Identify which cell holds the provided text, then report its [X, Y] central coordinate. 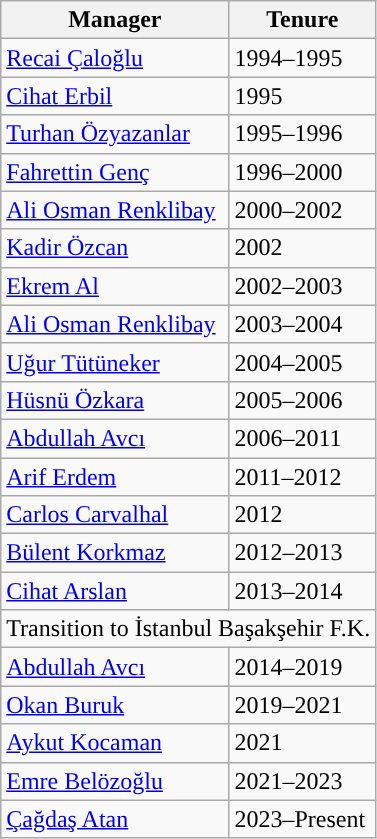
Turhan Özyazanlar [115, 134]
2006–2011 [302, 438]
1994–1995 [302, 58]
Transition to İstanbul Başakşehir F.K. [188, 629]
2013–2014 [302, 591]
Emre Belözoğlu [115, 781]
Bülent Korkmaz [115, 553]
Ekrem Al [115, 286]
2021 [302, 743]
2019–2021 [302, 705]
Cihat Arslan [115, 591]
2003–2004 [302, 324]
Tenure [302, 20]
2011–2012 [302, 477]
Hüsnü Özkara [115, 400]
2021–2023 [302, 781]
Uğur Tütüneker [115, 362]
Carlos Carvalhal [115, 515]
2014–2019 [302, 667]
1995 [302, 96]
Fahrettin Genç [115, 172]
2004–2005 [302, 362]
Arif Erdem [115, 477]
Aykut Kocaman [115, 743]
2005–2006 [302, 400]
2002–2003 [302, 286]
2023–Present [302, 819]
2012 [302, 515]
2012–2013 [302, 553]
Recai Çaloğlu [115, 58]
Çağdaş Atan [115, 819]
Cihat Erbil [115, 96]
2000–2002 [302, 210]
Kadir Özcan [115, 248]
1995–1996 [302, 134]
1996–2000 [302, 172]
Manager [115, 20]
Okan Buruk [115, 705]
2002 [302, 248]
